Detect which cell encompasses the target text, then output its [x, y] center coordinate. 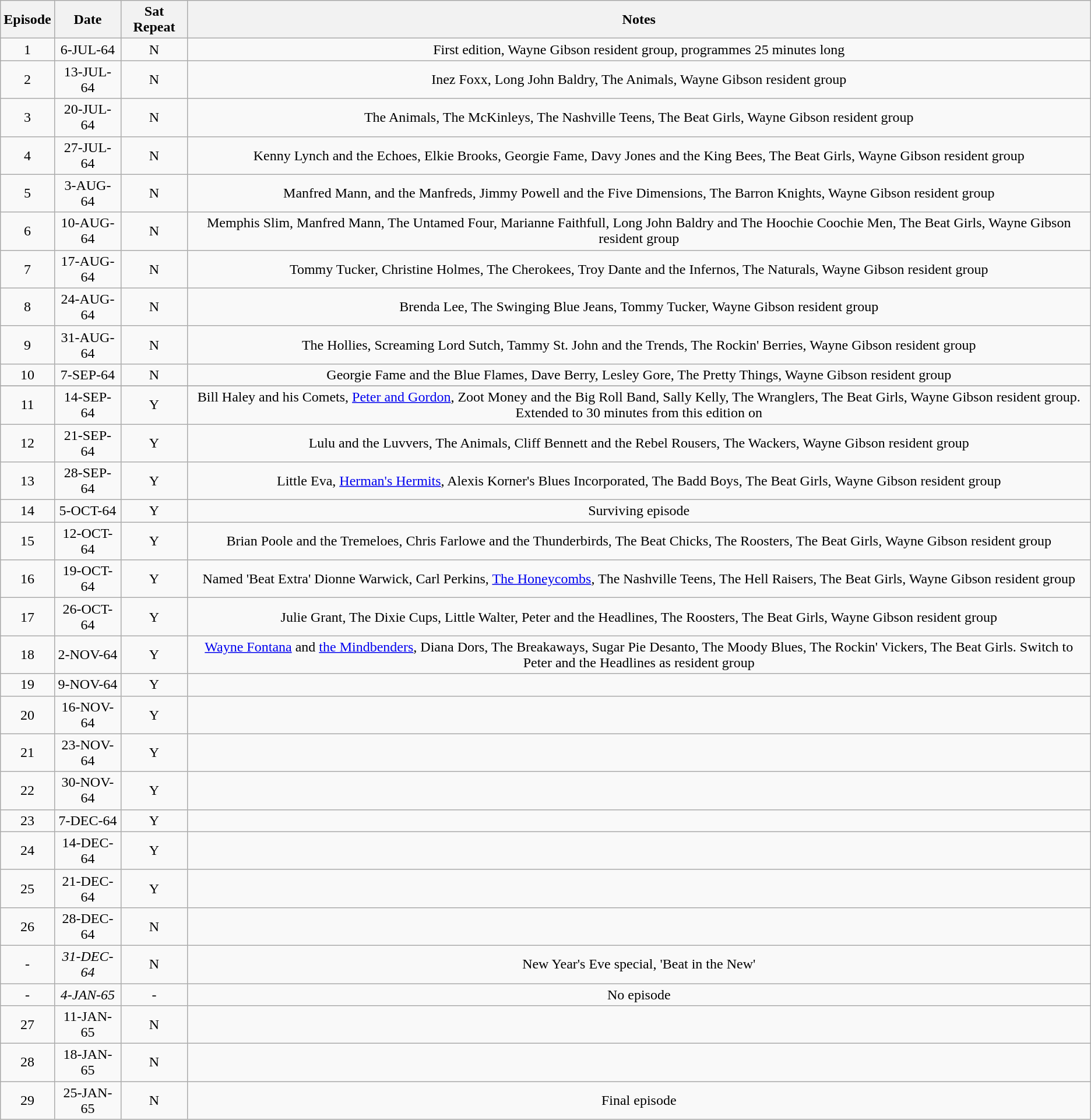
New Year's Eve special, 'Beat in the New' [639, 964]
18 [27, 655]
1 [27, 50]
24 [27, 851]
Brian Poole and the Tremeloes, Chris Farlowe and the Thunderbirds, The Beat Chicks, The Roosters, The Beat Girls, Wayne Gibson resident group [639, 541]
28 [27, 1063]
29 [27, 1100]
14-SEP-64 [87, 404]
Manfred Mann, and the Manfreds, Jimmy Powell and the Five Dimensions, The Barron Knights, Wayne Gibson resident group [639, 193]
13 [27, 481]
17-AUG-64 [87, 269]
Sat Repeat [154, 20]
Final episode [639, 1100]
26 [27, 927]
18-JAN-65 [87, 1063]
24-AUG-64 [87, 307]
31-AUG-64 [87, 345]
Lulu and the Luvvers, The Animals, Cliff Bennett and the Rebel Rousers, The Wackers, Wayne Gibson resident group [639, 443]
21-SEP-64 [87, 443]
Episode [27, 20]
12-OCT-64 [87, 541]
5-OCT-64 [87, 511]
14-DEC-64 [87, 851]
9 [27, 345]
7-SEP-64 [87, 375]
20 [27, 714]
28-DEC-64 [87, 927]
10 [27, 375]
2-NOV-64 [87, 655]
8 [27, 307]
The Hollies, Screaming Lord Sutch, Tammy St. John and the Trends, The Rockin' Berries, Wayne Gibson resident group [639, 345]
11-JAN-65 [87, 1024]
25-JAN-65 [87, 1100]
2 [27, 79]
4 [27, 155]
Tommy Tucker, Christine Holmes, The Cherokees, Troy Dante and the Infernos, The Naturals, Wayne Gibson resident group [639, 269]
Notes [639, 20]
15 [27, 541]
No episode [639, 995]
Surviving episode [639, 511]
Brenda Lee, The Swinging Blue Jeans, Tommy Tucker, Wayne Gibson resident group [639, 307]
Julie Grant, The Dixie Cups, Little Walter, Peter and the Headlines, The Roosters, The Beat Girls, Wayne Gibson resident group [639, 617]
26-OCT-64 [87, 617]
3-AUG-64 [87, 193]
Named 'Beat Extra' Dionne Warwick, Carl Perkins, The Honeycombs, The Nashville Teens, The Hell Raisers, The Beat Girls, Wayne Gibson resident group [639, 579]
28-SEP-64 [87, 481]
19-OCT-64 [87, 579]
27 [27, 1024]
11 [27, 404]
Inez Foxx, Long John Baldry, The Animals, Wayne Gibson resident group [639, 79]
17 [27, 617]
9-NOV-64 [87, 685]
4-JAN-65 [87, 995]
16-NOV-64 [87, 714]
23 [27, 820]
12 [27, 443]
5 [27, 193]
Little Eva, Herman's Hermits, Alexis Korner's Blues Incorporated, The Badd Boys, The Beat Girls, Wayne Gibson resident group [639, 481]
31-DEC-64 [87, 964]
7-DEC-64 [87, 820]
6 [27, 231]
6-JUL-64 [87, 50]
3 [27, 118]
27-JUL-64 [87, 155]
19 [27, 685]
21 [27, 753]
Date [87, 20]
25 [27, 888]
23-NOV-64 [87, 753]
13-JUL-64 [87, 79]
20-JUL-64 [87, 118]
7 [27, 269]
First edition, Wayne Gibson resident group, programmes 25 minutes long [639, 50]
Kenny Lynch and the Echoes, Elkie Brooks, Georgie Fame, Davy Jones and the King Bees, The Beat Girls, Wayne Gibson resident group [639, 155]
14 [27, 511]
10-AUG-64 [87, 231]
The Animals, The McKinleys, The Nashville Teens, The Beat Girls, Wayne Gibson resident group [639, 118]
16 [27, 579]
21-DEC-64 [87, 888]
30-NOV-64 [87, 790]
Georgie Fame and the Blue Flames, Dave Berry, Lesley Gore, The Pretty Things, Wayne Gibson resident group [639, 375]
22 [27, 790]
